Detect which cell encompasses the target text, then output its (x, y) center coordinate. 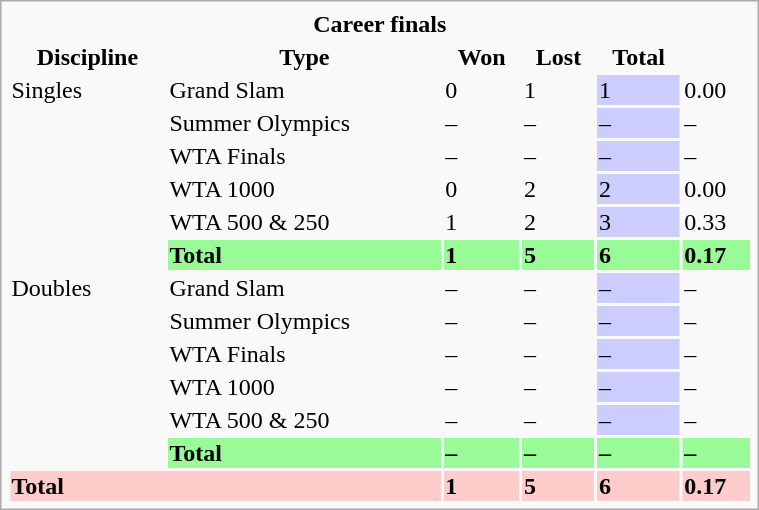
Type (304, 57)
Doubles (88, 370)
Lost (559, 57)
3 (638, 222)
0.33 (716, 222)
Discipline (88, 57)
Career finals (380, 24)
Singles (88, 172)
Won (482, 57)
